Provide the (x, y) coordinate of the cell's center where the given text is located.  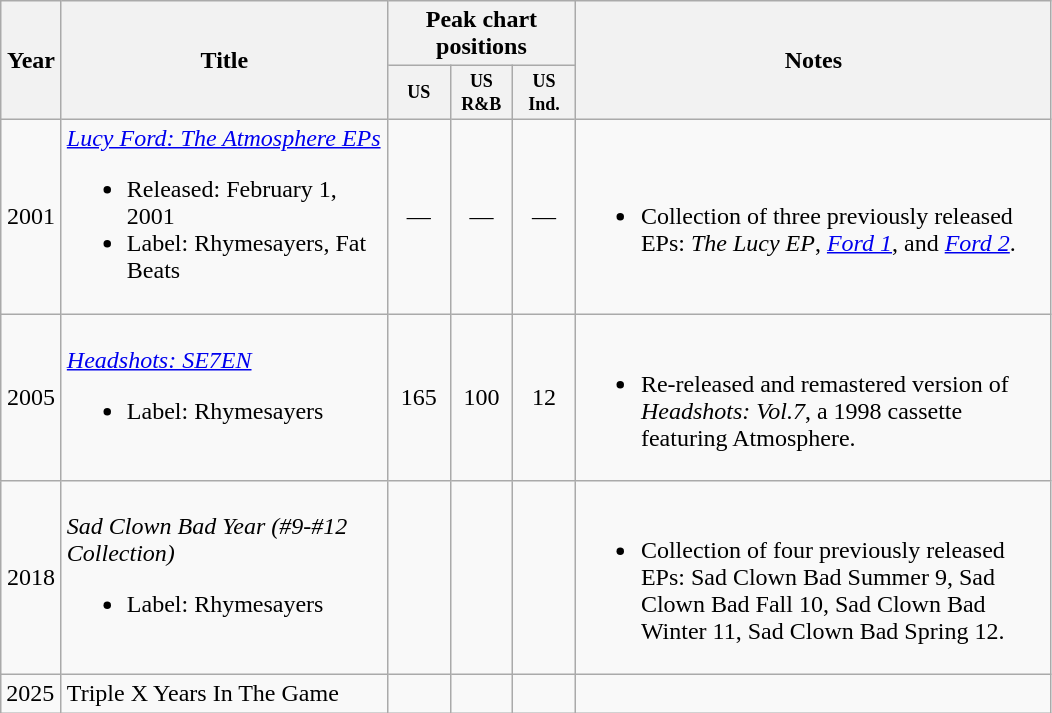
Re-released and remastered version of Headshots: Vol.7, a 1998 cassette featuring Atmosphere. (813, 398)
Triple X Years In The Game (224, 694)
Sad Clown Bad Year (#9-#12 Collection)Label: Rhymesayers (224, 578)
2018 (32, 578)
100 (482, 398)
USR&B (482, 93)
Lucy Ford: The Atmosphere EPsReleased: February 1, 2001Label: Rhymesayers, Fat Beats (224, 216)
12 (544, 398)
USInd. (544, 93)
Peak chart positions (481, 34)
Title (224, 60)
Notes (813, 60)
2001 (32, 216)
Year (32, 60)
165 (418, 398)
2025 (32, 694)
Headshots: SE7ENLabel: Rhymesayers (224, 398)
2005 (32, 398)
Collection of three previously released EPs: The Lucy EP, Ford 1, and Ford 2. (813, 216)
US (418, 93)
Collection of four previously released EPs: Sad Clown Bad Summer 9, Sad Clown Bad Fall 10, Sad Clown Bad Winter 11, Sad Clown Bad Spring 12. (813, 578)
